Extract the [x, y] coordinate from the center of the cell holding the provided text.  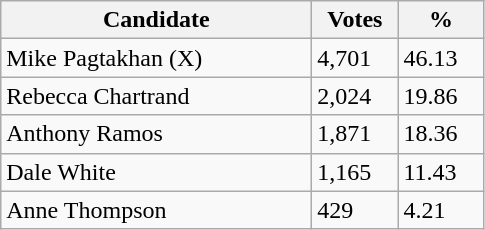
Anne Thompson [156, 210]
Votes [355, 20]
Dale White [156, 172]
429 [355, 210]
Anthony Ramos [156, 134]
1,165 [355, 172]
Mike Pagtakhan (X) [156, 58]
19.86 [441, 96]
% [441, 20]
2,024 [355, 96]
4,701 [355, 58]
1,871 [355, 134]
18.36 [441, 134]
Rebecca Chartrand [156, 96]
46.13 [441, 58]
Candidate [156, 20]
4.21 [441, 210]
11.43 [441, 172]
